Return the [x, y] coordinate for the center point of the cell that contains the specified text.  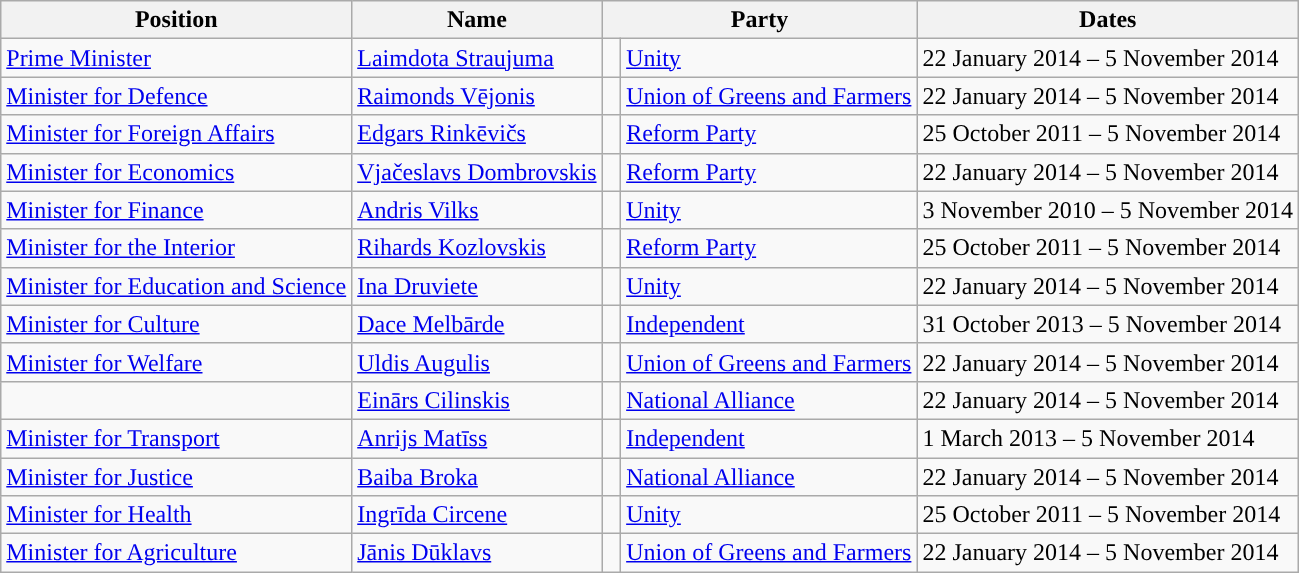
Minister for Economics [176, 172]
Minister for Culture [176, 324]
Minister for Health [176, 515]
Jānis Dūklavs [477, 553]
Vjačeslavs Dombrovskis [477, 172]
Party [760, 20]
Prime Minister [176, 58]
Minister for the Interior [176, 248]
Minister for Finance [176, 210]
Edgars Rinkēvičs [477, 134]
Minister for Agriculture [176, 553]
Dace Melbārde [477, 324]
31 October 2013 – 5 November 2014 [1108, 324]
Uldis Augulis [477, 362]
Raimonds Vējonis [477, 96]
Minister for Transport [176, 438]
Andris Vilks [477, 210]
Rihards Kozlovskis [477, 248]
Anrijs Matīss [477, 438]
Minister for Defence [176, 96]
Baiba Broka [477, 477]
Name [477, 20]
Minister for Welfare [176, 362]
Laimdota Straujuma [477, 58]
Minister for Foreign Affairs [176, 134]
Ingrīda Circene [477, 515]
Ina Druviete [477, 286]
Minister for Education and Science [176, 286]
3 November 2010 – 5 November 2014 [1108, 210]
Minister for Justice [176, 477]
Dates [1108, 20]
1 March 2013 – 5 November 2014 [1108, 438]
Einārs Cilinskis [477, 400]
Position [176, 20]
